Extract the [x, y] coordinate from the center of the cell holding the provided text.  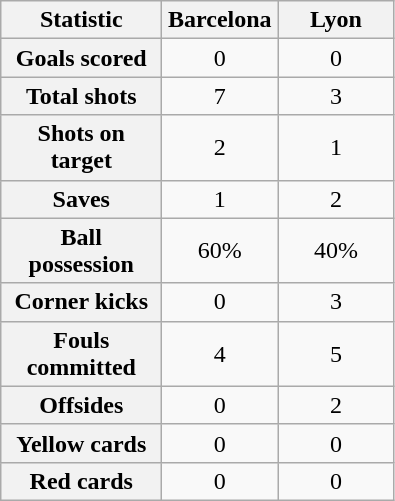
Goals scored [82, 58]
4 [220, 354]
Total shots [82, 96]
Offsides [82, 405]
Saves [82, 199]
5 [336, 354]
Fouls committed [82, 354]
Lyon [336, 20]
Ball possession [82, 250]
Barcelona [220, 20]
7 [220, 96]
40% [336, 250]
Corner kicks [82, 302]
Red cards [82, 481]
Statistic [82, 20]
Yellow cards [82, 443]
Shots on target [82, 148]
60% [220, 250]
